Return (x, y) of the center of cell containing provided text 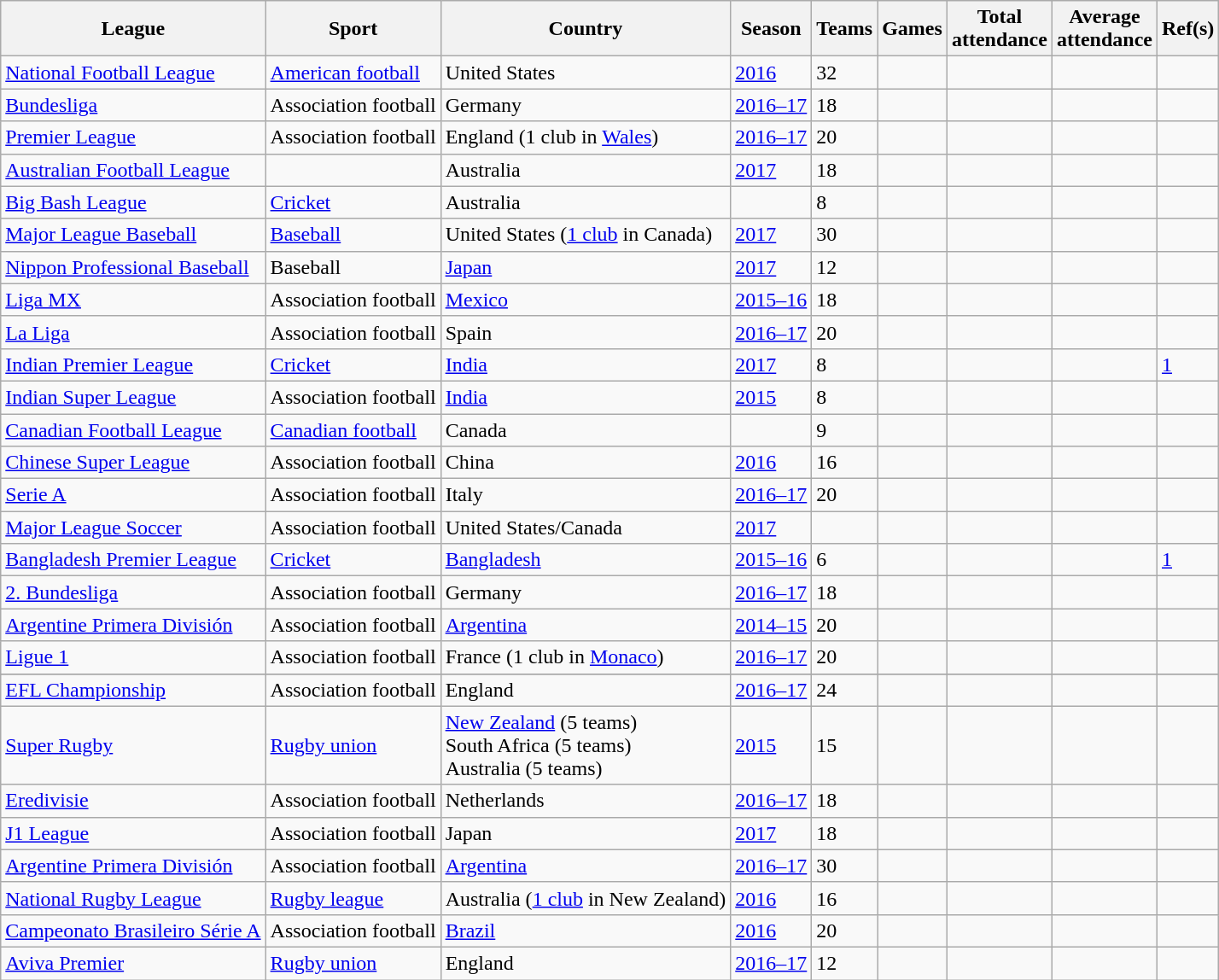
United States (1 club in Canada) (586, 235)
9 (845, 429)
Italy (586, 495)
32 (845, 73)
J1 League (133, 833)
England (1 club in Wales) (586, 137)
La Liga (133, 332)
Bangladesh (586, 560)
Brazil (586, 930)
United States (586, 73)
Aviva Premier (133, 963)
Total attendance (999, 29)
24 (845, 690)
Chinese Super League (133, 463)
2. Bundesliga (133, 592)
Mexico (586, 300)
New Zealand (5 teams)South Africa (5 teams)Australia (5 teams) (586, 745)
Major League Soccer (133, 528)
National Rugby League (133, 898)
Games (913, 29)
Major League Baseball (133, 235)
Super Rugby (133, 745)
China (586, 463)
Australian Football League (133, 170)
Australia (1 club in New Zealand) (586, 898)
American football (353, 73)
Serie A (133, 495)
National Football League (133, 73)
Season (772, 29)
15 (845, 745)
United States/Canada (586, 528)
Ligue 1 (133, 657)
EFL Championship (133, 690)
Premier League (133, 137)
Indian Super League (133, 397)
Bundesliga (133, 105)
Country (586, 29)
Big Bash League (133, 202)
Bangladesh Premier League (133, 560)
Rugby league (353, 898)
Liga MX (133, 300)
Canadian football (353, 429)
Sport (353, 29)
France (1 club in Monaco) (586, 657)
Spain (586, 332)
Netherlands (586, 801)
Eredivisie (133, 801)
6 (845, 560)
Nippon Professional Baseball (133, 267)
Campeonato Brasileiro Série A (133, 930)
League (133, 29)
Averageattendance (1105, 29)
Canada (586, 429)
Teams (845, 29)
Canadian Football League (133, 429)
Indian Premier League (133, 365)
Ref(s) (1187, 29)
2014–15 (772, 625)
